Pinpoint the cell where the given text exists, returning its (x, y) midpoint coordinate. 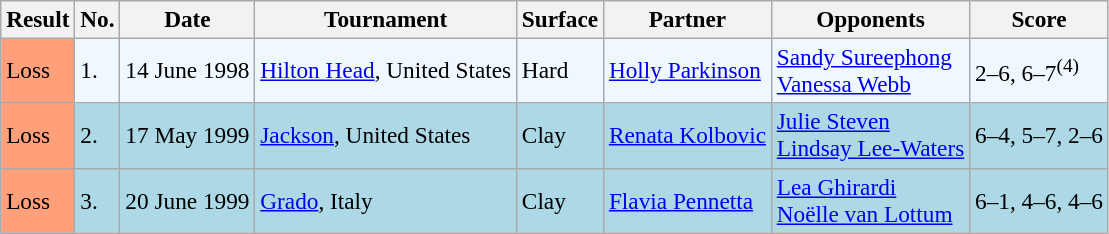
6–1, 4–6, 4–6 (1040, 200)
1. (98, 70)
2. (98, 136)
6–4, 5–7, 2–6 (1040, 136)
Lea Ghirardi Noëlle van Lottum (870, 200)
Partner (688, 19)
Tournament (386, 19)
17 May 1999 (188, 136)
Date (188, 19)
Opponents (870, 19)
Grado, Italy (386, 200)
2–6, 6–7(4) (1040, 70)
Sandy Sureephong Vanessa Webb (870, 70)
Hilton Head, United States (386, 70)
Jackson, United States (386, 136)
3. (98, 200)
Holly Parkinson (688, 70)
Score (1040, 19)
14 June 1998 (188, 70)
Hard (560, 70)
Surface (560, 19)
Result (38, 19)
Julie Steven Lindsay Lee-Waters (870, 136)
No. (98, 19)
Flavia Pennetta (688, 200)
20 June 1999 (188, 200)
Renata Kolbovic (688, 136)
